For the text-containing cell, return its midpoint in (X, Y) coordinate format. 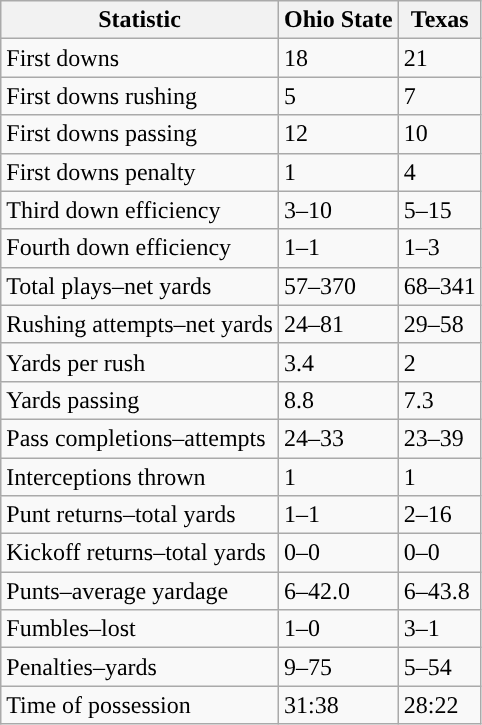
Punt returns–total yards (140, 515)
24–33 (338, 438)
5–15 (440, 210)
5 (338, 96)
Yards passing (140, 400)
First downs (140, 58)
First downs passing (140, 134)
7 (440, 96)
Yards per rush (140, 362)
Pass completions–attempts (140, 438)
Fourth down efficiency (140, 248)
6–43.8 (440, 591)
6–42.0 (338, 591)
8.8 (338, 400)
Fumbles–lost (140, 629)
3–10 (338, 210)
Time of possession (140, 705)
Interceptions thrown (140, 477)
3–1 (440, 629)
Third down efficiency (140, 210)
Penalties–yards (140, 667)
4 (440, 172)
Total plays–net yards (140, 286)
Ohio State (338, 20)
Rushing attempts–net yards (140, 324)
23–39 (440, 438)
5–54 (440, 667)
2 (440, 362)
7.3 (440, 400)
Kickoff returns–total yards (140, 553)
Punts–average yardage (140, 591)
3.4 (338, 362)
68–341 (440, 286)
9–75 (338, 667)
1–3 (440, 248)
Texas (440, 20)
21 (440, 58)
Statistic (140, 20)
10 (440, 134)
29–58 (440, 324)
1–0 (338, 629)
28:22 (440, 705)
24–81 (338, 324)
2–16 (440, 515)
31:38 (338, 705)
12 (338, 134)
57–370 (338, 286)
First downs rushing (140, 96)
18 (338, 58)
First downs penalty (140, 172)
